Return (X, Y) of the center of cell containing provided text 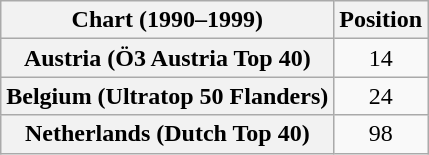
Netherlands (Dutch Top 40) (168, 134)
Chart (1990–1999) (168, 20)
98 (381, 134)
24 (381, 96)
Position (381, 20)
14 (381, 58)
Belgium (Ultratop 50 Flanders) (168, 96)
Austria (Ö3 Austria Top 40) (168, 58)
